Search for the cell housing the specified text and yield its (X, Y) center coordinate. 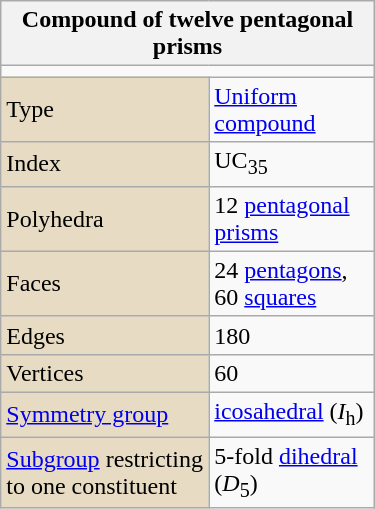
Subgroup restricting to one constituent (105, 472)
24 pentagons, 60 squares (292, 284)
Polyhedra (105, 218)
Vertices (105, 373)
Faces (105, 284)
Index (105, 164)
60 (292, 373)
Type (105, 110)
Compound of twelve pentagonal prisms (188, 34)
icosahedral (Ih) (292, 415)
180 (292, 335)
12 pentagonal prisms (292, 218)
Symmetry group (105, 415)
5-fold dihedral (D5) (292, 472)
Uniform compound (292, 110)
Edges (105, 335)
UC35 (292, 164)
